Scan for the cell matching the given text and deliver its (x, y) coordinate at center. 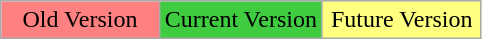
Old Version (80, 20)
Future Version (401, 20)
Current Version (240, 20)
